Search for the cell housing the specified text and yield its [x, y] center coordinate. 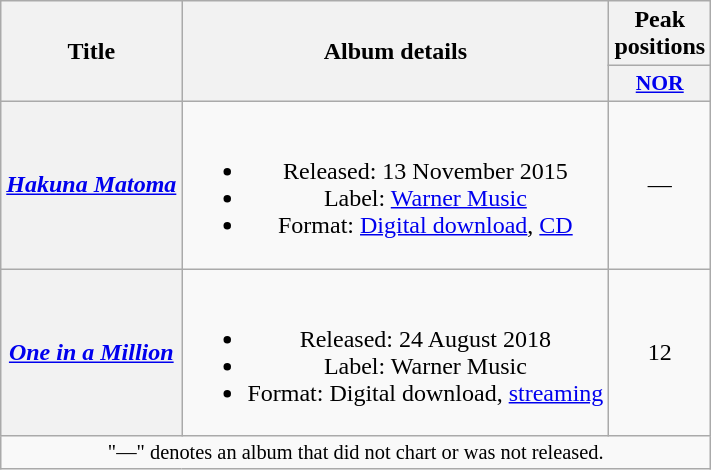
Title [92, 52]
Hakuna Matoma [92, 184]
12 [660, 352]
NOR [660, 84]
Released: 24 August 2018Label: Warner MusicFormat: Digital download, streaming [396, 352]
Peak positions [660, 34]
Album details [396, 52]
— [660, 184]
One in a Million [92, 352]
"—" denotes an album that did not chart or was not released. [356, 453]
Released: 13 November 2015Label: Warner MusicFormat: Digital download, CD [396, 184]
